Detect which cell encompasses the target text, then output its (X, Y) center coordinate. 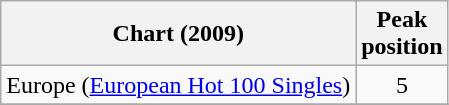
Chart (2009) (178, 34)
5 (402, 85)
Europe (European Hot 100 Singles) (178, 85)
Peakposition (402, 34)
